Output the [X, Y] coordinate of the center of the cell containing the given text.  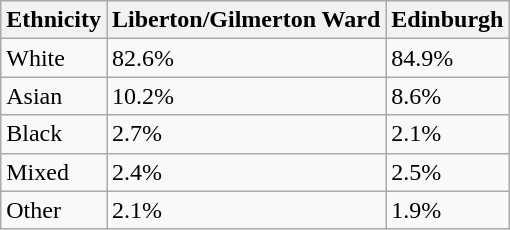
Mixed [54, 172]
10.2% [246, 96]
Edinburgh [448, 20]
White [54, 58]
1.9% [448, 210]
82.6% [246, 58]
2.5% [448, 172]
8.6% [448, 96]
Ethnicity [54, 20]
Black [54, 134]
Asian [54, 96]
Liberton/Gilmerton Ward [246, 20]
Other [54, 210]
84.9% [448, 58]
2.4% [246, 172]
2.7% [246, 134]
